For the text-containing cell, return its midpoint in (X, Y) coordinate format. 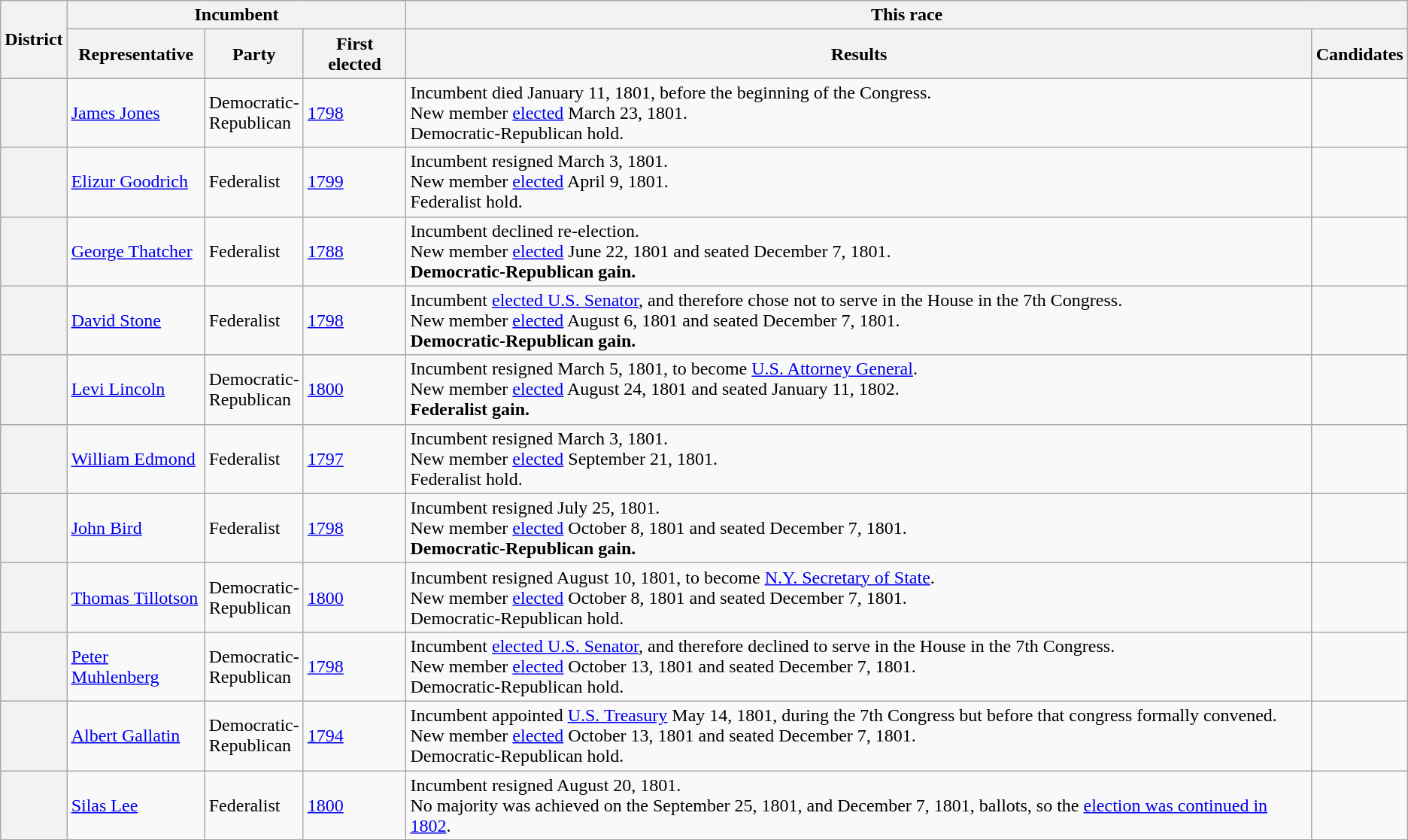
Albert Gallatin (135, 735)
Incumbent (236, 15)
Peter Muhlenberg (135, 666)
Incumbent resigned March 5, 1801, to become U.S. Attorney General.New member elected August 24, 1801 and seated January 11, 1802.Federalist gain. (859, 390)
Results (859, 54)
Elizur Goodrich (135, 182)
Candidates (1360, 54)
1794 (355, 735)
John Bird (135, 528)
This race (907, 15)
Incumbent died January 11, 1801, before the beginning of the Congress.New member elected March 23, 1801.Democratic-Republican hold. (859, 113)
1788 (355, 251)
First elected (355, 54)
Incumbent resigned March 3, 1801.New member elected April 9, 1801.Federalist hold. (859, 182)
1799 (355, 182)
Representative (135, 54)
District (34, 39)
Incumbent resigned July 25, 1801.New member elected October 8, 1801 and seated December 7, 1801.Democratic-Republican gain. (859, 528)
James Jones (135, 113)
William Edmond (135, 459)
Silas Lee (135, 805)
David Stone (135, 320)
1797 (355, 459)
Levi Lincoln (135, 390)
Thomas Tillotson (135, 597)
Incumbent resigned March 3, 1801.New member elected September 21, 1801.Federalist hold. (859, 459)
Party (254, 54)
George Thatcher (135, 251)
Incumbent declined re-election.New member elected June 22, 1801 and seated December 7, 1801.Democratic-Republican gain. (859, 251)
